Locate the cell with the specified text and output its (x, y) center coordinate. 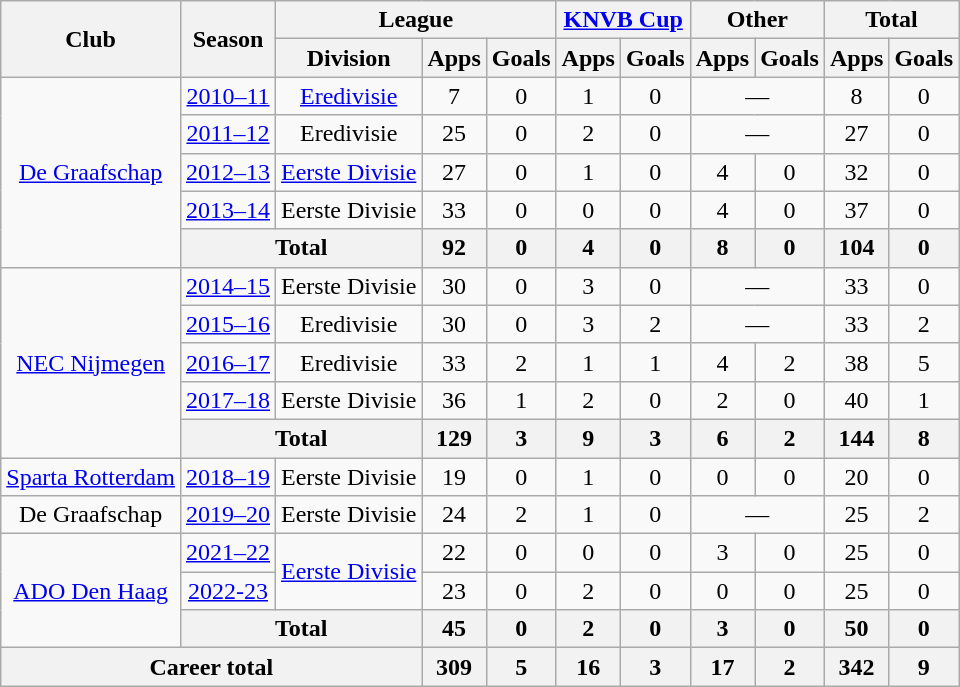
Sparta Rotterdam (91, 477)
Season (228, 39)
24 (454, 515)
2011–12 (228, 134)
Other (757, 20)
2016–17 (228, 362)
2017–18 (228, 400)
2013–14 (228, 210)
2015–16 (228, 324)
50 (856, 629)
129 (454, 438)
20 (856, 477)
2018–19 (228, 477)
36 (454, 400)
19 (454, 477)
16 (588, 667)
NEC Nijmegen (91, 362)
2014–15 (228, 286)
2010–11 (228, 96)
342 (856, 667)
KNVB Cup (623, 20)
ADO Den Haag (91, 591)
38 (856, 362)
23 (454, 591)
2021–22 (228, 553)
Career total (212, 667)
League (416, 20)
144 (856, 438)
2012–13 (228, 172)
Division (349, 58)
22 (454, 553)
40 (856, 400)
6 (722, 438)
32 (856, 172)
17 (722, 667)
37 (856, 210)
104 (856, 248)
309 (454, 667)
2019–20 (228, 515)
2022-23 (228, 591)
7 (454, 96)
45 (454, 629)
Club (91, 39)
92 (454, 248)
